Return the [x, y] coordinate for the center point of the cell that contains the specified text.  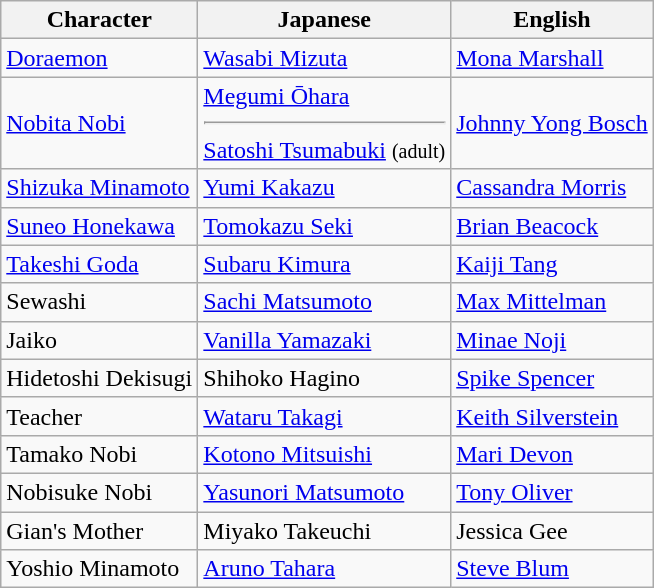
Nobita Nobi [100, 123]
Megumi ŌharaSatoshi Tsumabuki (adult) [324, 123]
Kotono Mitsuishi [324, 454]
Jessica Gee [552, 531]
Teacher [100, 416]
Doraemon [100, 58]
Sachi Matsumoto [324, 302]
Nobisuke Nobi [100, 492]
Wataru Takagi [324, 416]
Miyako Takeuchi [324, 531]
Sewashi [100, 302]
Shihoko Hagino [324, 378]
Subaru Kimura [324, 264]
Minae Noji [552, 340]
Tomokazu Seki [324, 226]
Spike Spencer [552, 378]
Tony Oliver [552, 492]
Jaiko [100, 340]
Johnny Yong Bosch [552, 123]
Brian Beacock [552, 226]
Japanese [324, 20]
Character [100, 20]
Suneo Honekawa [100, 226]
Hidetoshi Dekisugi [100, 378]
Steve Blum [552, 569]
Wasabi Mizuta [324, 58]
Tamako Nobi [100, 454]
Yumi Kakazu [324, 188]
Yasunori Matsumoto [324, 492]
Takeshi Goda [100, 264]
Max Mittelman [552, 302]
Mona Marshall [552, 58]
Gian's Mother [100, 531]
Vanilla Yamazaki [324, 340]
Yoshio Minamoto [100, 569]
Kaiji Tang [552, 264]
Cassandra Morris [552, 188]
English [552, 20]
Aruno Tahara [324, 569]
Keith Silverstein [552, 416]
Shizuka Minamoto [100, 188]
Mari Devon [552, 454]
